Return the (x, y) coordinate for the center point of the cell that contains the specified text.  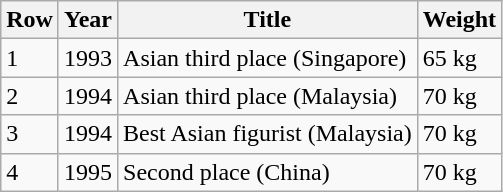
Asian third place (Malaysia) (268, 96)
1995 (88, 172)
Asian third place (Singapore) (268, 58)
1993 (88, 58)
3 (30, 134)
Second place (China) (268, 172)
Year (88, 20)
Best Asian figurist (Malaysia) (268, 134)
2 (30, 96)
4 (30, 172)
Weight (459, 20)
Title (268, 20)
1 (30, 58)
Row (30, 20)
65 kg (459, 58)
